Detect which cell encompasses the target text, then output its [X, Y] center coordinate. 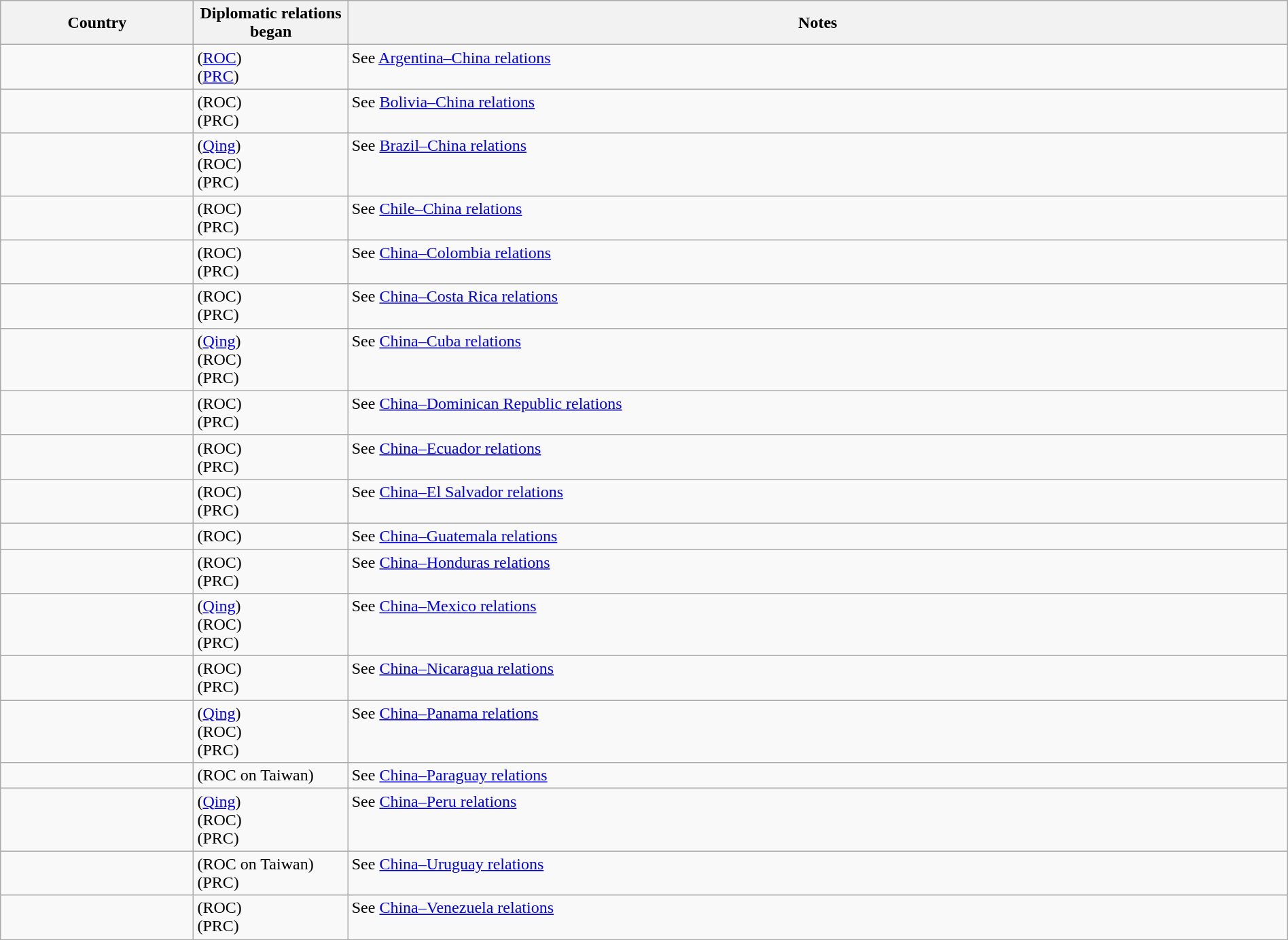
See China–Panama relations [818, 731]
See China–Dominican Republic relations [818, 413]
(ROC on Taiwan) (PRC) [270, 873]
See China–Colombia relations [818, 262]
See China–Guatemala relations [818, 536]
See China–Cuba relations [818, 359]
Country [97, 23]
See Brazil–China relations [818, 164]
See Bolivia–China relations [818, 111]
(ROC on Taiwan) [270, 776]
Diplomatic relations began [270, 23]
See Argentina–China relations [818, 67]
See China–Ecuador relations [818, 456]
See China–Costa Rica relations [818, 306]
See China–Honduras relations [818, 571]
See China–Peru relations [818, 820]
See China–Uruguay relations [818, 873]
See China–Mexico relations [818, 625]
(ROC) [270, 536]
See China–Venezuela relations [818, 917]
See China–El Salvador relations [818, 501]
See China–Nicaragua relations [818, 678]
Notes [818, 23]
See Chile–China relations [818, 217]
See China–Paraguay relations [818, 776]
